Return the (x, y) coordinate for the center point of the cell that contains the specified text.  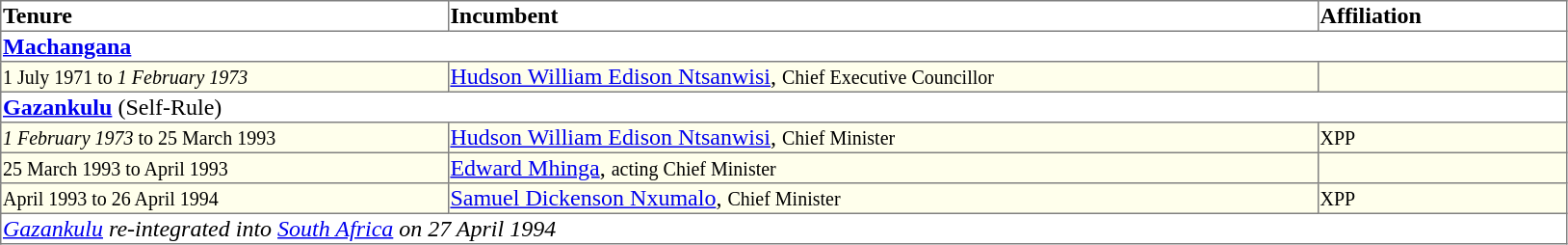
Gazankulu (Self-Rule) (784, 107)
Affiliation (1442, 16)
1 February 1973 to 25 March 1993 (224, 138)
Hudson William Edison Ntsanwisi, Chief Executive Councillor (882, 77)
April 1993 to 26 April 1994 (224, 199)
25 March 1993 to April 1993 (224, 168)
Gazankulu re-integrated into South Africa on 27 April 1994 (784, 229)
Hudson William Edison Ntsanwisi, Chief Minister (882, 138)
1 July 1971 to 1 February 1973 (224, 77)
Samuel Dickenson Nxumalo, Chief Minister (882, 199)
Machangana (784, 46)
Incumbent (882, 16)
Edward Mhinga, acting Chief Minister (882, 168)
Tenure (224, 16)
